Return (X, Y) of the center of cell containing provided text 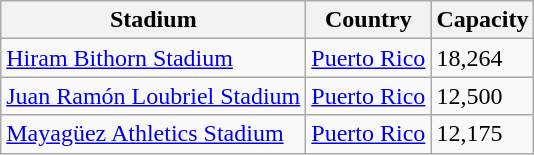
Juan Ramón Loubriel Stadium (154, 96)
Country (368, 20)
Capacity (482, 20)
Mayagüez Athletics Stadium (154, 134)
Hiram Bithorn Stadium (154, 58)
12,175 (482, 134)
18,264 (482, 58)
12,500 (482, 96)
Stadium (154, 20)
